Search for the cell housing the specified text and yield its [X, Y] center coordinate. 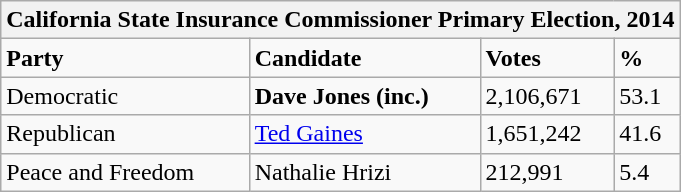
Nathalie Hrizi [364, 172]
Democratic [125, 96]
212,991 [547, 172]
Candidate [364, 58]
California State Insurance Commissioner Primary Election, 2014 [340, 20]
Party [125, 58]
41.6 [647, 134]
Ted Gaines [364, 134]
53.1 [647, 96]
2,106,671 [547, 96]
5.4 [647, 172]
1,651,242 [547, 134]
Dave Jones (inc.) [364, 96]
Republican [125, 134]
% [647, 58]
Peace and Freedom [125, 172]
Votes [547, 58]
